From the cell containing the given text, extract its center point as (x, y) coordinate. 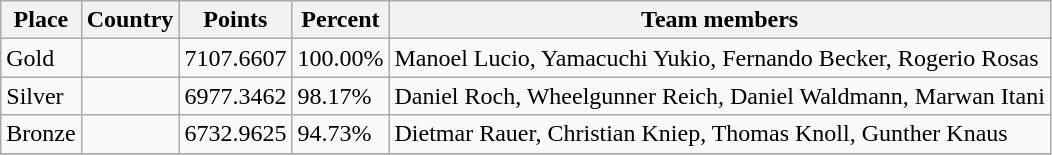
Silver (41, 96)
Daniel Roch, Wheelgunner Reich, Daniel Waldmann, Marwan Itani (720, 96)
Points (236, 20)
6732.9625 (236, 134)
Percent (340, 20)
100.00% (340, 58)
98.17% (340, 96)
Place (41, 20)
Gold (41, 58)
Bronze (41, 134)
Manoel Lucio, Yamacuchi Yukio, Fernando Becker, Rogerio Rosas (720, 58)
94.73% (340, 134)
Dietmar Rauer, Christian Kniep, Thomas Knoll, Gunther Knaus (720, 134)
Country (130, 20)
6977.3462 (236, 96)
Team members (720, 20)
7107.6607 (236, 58)
